Find where the given text appears and provide that cell's center as (X, Y) coordinate. 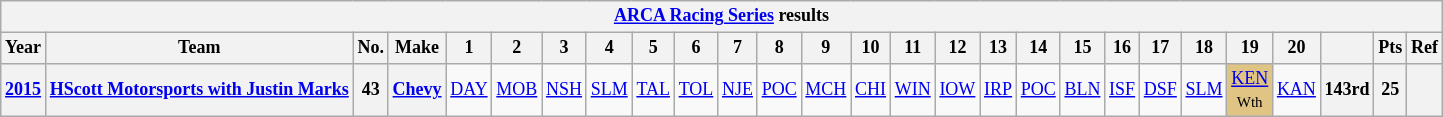
ISF (1122, 90)
No. (370, 48)
13 (998, 48)
Make (417, 48)
KAN (1297, 90)
10 (871, 48)
43 (370, 90)
CHI (871, 90)
12 (958, 48)
3 (564, 48)
DAY (469, 90)
11 (912, 48)
HScott Motorsports with Justin Marks (199, 90)
DSF (1160, 90)
7 (738, 48)
NJE (738, 90)
6 (696, 48)
2015 (24, 90)
MOB (517, 90)
ARCA Racing Series results (722, 16)
Pts (1390, 48)
2 (517, 48)
15 (1082, 48)
1 (469, 48)
WIN (912, 90)
25 (1390, 90)
19 (1250, 48)
8 (779, 48)
TOL (696, 90)
IRP (998, 90)
5 (653, 48)
NSH (564, 90)
143rd (1347, 90)
17 (1160, 48)
MCH (826, 90)
20 (1297, 48)
Ref (1425, 48)
TAL (653, 90)
14 (1038, 48)
IOW (958, 90)
KENWth (1250, 90)
9 (826, 48)
18 (1204, 48)
BLN (1082, 90)
16 (1122, 48)
Chevy (417, 90)
Team (199, 48)
Year (24, 48)
4 (609, 48)
